Output the (x, y) coordinate of the center of the cell containing the given text.  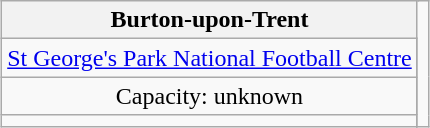
Burton-upon-Trent (210, 20)
Capacity: unknown (210, 96)
St George's Park National Football Centre (210, 58)
